Provide the (x, y) coordinate of the cell's center where the given text is located.  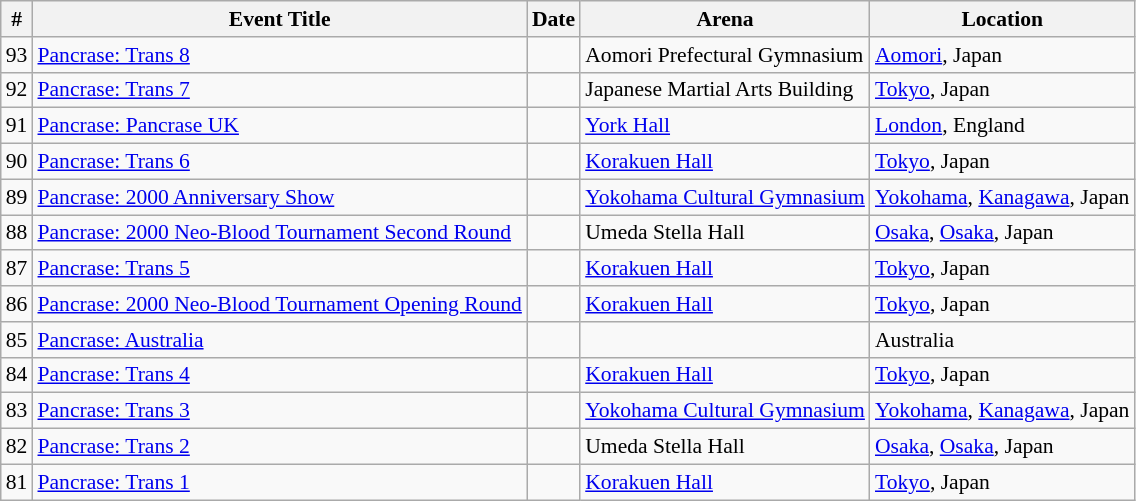
Pancrase: Pancrase UK (279, 126)
93 (17, 55)
Pancrase: Trans 5 (279, 269)
Aomori, Japan (1002, 55)
Pancrase: Trans 2 (279, 447)
90 (17, 162)
Pancrase: Trans 7 (279, 90)
# (17, 19)
83 (17, 411)
Location (1002, 19)
Pancrase: Trans 8 (279, 55)
Pancrase: Trans 4 (279, 375)
88 (17, 233)
Pancrase: 2000 Anniversary Show (279, 197)
91 (17, 126)
Japanese Martial Arts Building (725, 90)
85 (17, 340)
Pancrase: Trans 1 (279, 482)
89 (17, 197)
87 (17, 269)
Arena (725, 19)
Pancrase: Trans 6 (279, 162)
Aomori Prefectural Gymnasium (725, 55)
92 (17, 90)
Pancrase: 2000 Neo-Blood Tournament Second Round (279, 233)
81 (17, 482)
Pancrase: Trans 3 (279, 411)
84 (17, 375)
86 (17, 304)
Pancrase: 2000 Neo-Blood Tournament Opening Round (279, 304)
London, England (1002, 126)
82 (17, 447)
Australia (1002, 340)
Pancrase: Australia (279, 340)
Date (554, 19)
York Hall (725, 126)
Event Title (279, 19)
